For the text-containing cell, return its midpoint in (X, Y) coordinate format. 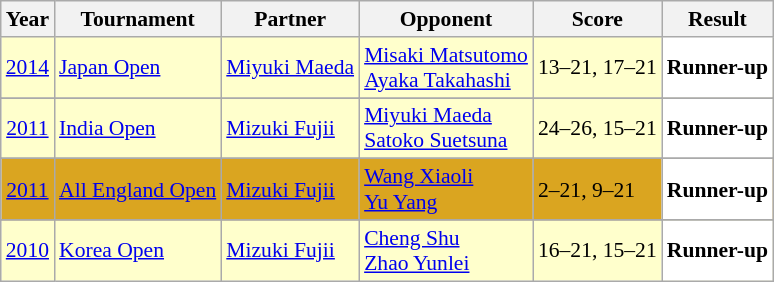
13–21, 17–21 (598, 68)
Miyuki Maeda (290, 68)
Opponent (446, 19)
Score (598, 19)
Misaki Matsutomo Ayaka Takahashi (446, 68)
Miyuki Maeda Satoko Suetsuna (446, 128)
Cheng Shu Zhao Yunlei (446, 250)
24–26, 15–21 (598, 128)
Result (718, 19)
16–21, 15–21 (598, 250)
2014 (28, 68)
Tournament (138, 19)
Korea Open (138, 250)
2–21, 9–21 (598, 190)
All England Open (138, 190)
2010 (28, 250)
Partner (290, 19)
Year (28, 19)
India Open (138, 128)
Wang Xiaoli Yu Yang (446, 190)
Japan Open (138, 68)
